Output the (x, y) coordinate of the center of the cell containing the given text.  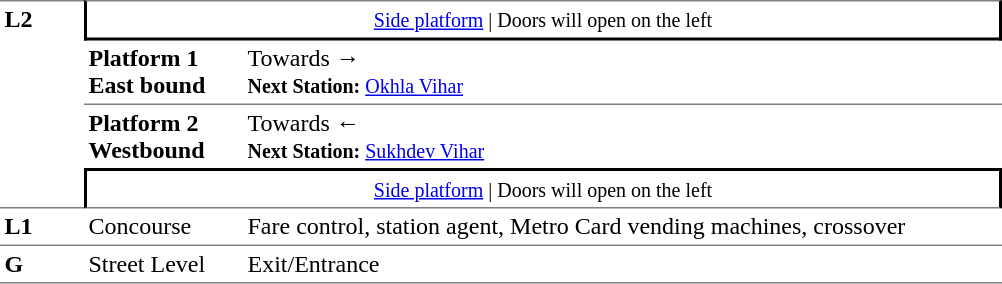
Platform 1East bound (164, 72)
L1 (42, 226)
Towards ← Next Station: Sukhdev Vihar (622, 136)
Concourse (164, 226)
Exit/Entrance (622, 264)
Fare control, station agent, Metro Card vending machines, crossover (622, 226)
L2 (42, 104)
Towards → Next Station: Okhla Vihar (622, 72)
Street Level (164, 264)
G (42, 264)
Platform 2Westbound (164, 136)
